Pinpoint the cell where the given text exists, returning its (x, y) midpoint coordinate. 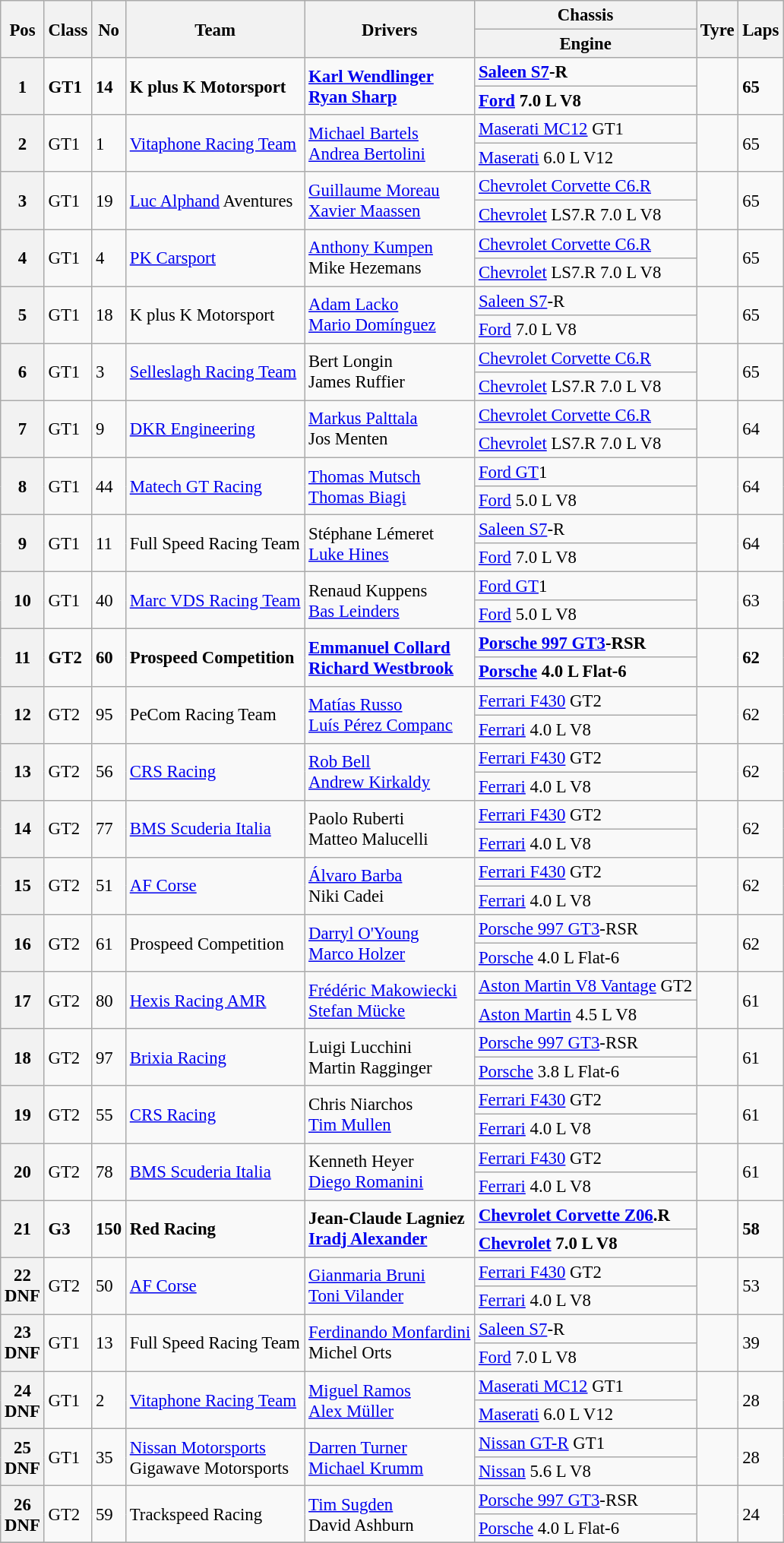
55 (109, 1115)
Gianmaria Bruni Toni Vilander (390, 1285)
23DNF (23, 1343)
PK Carsport (214, 258)
Nissan Motorsports Gigawave Motorsports (214, 1457)
Chevrolet Corvette Z06.R (586, 1215)
35 (109, 1457)
Engine (586, 44)
53 (761, 1285)
Rob Bell Andrew Kirkaldy (390, 772)
Frédéric Makowiecki Stefan Mücke (390, 1000)
Tim Sugden David Ashburn (390, 1515)
Chevrolet 7.0 L V8 (586, 1243)
78 (109, 1171)
Trackspeed Racing (214, 1515)
Jean-Claude Lagniez Iradj Alexander (390, 1229)
Matías Russo Luís Pérez Companc (390, 714)
Brixia Racing (214, 1058)
Luc Alphand Aventures (214, 201)
PeCom Racing Team (214, 714)
Class (68, 29)
Nissan GT-R GT1 (586, 1443)
25DNF (23, 1457)
50 (109, 1285)
Bert Longin James Ruffier (390, 372)
No (109, 29)
Red Racing (214, 1229)
16 (23, 944)
Drivers (390, 29)
Chris Niarchos Tim Mullen (390, 1115)
26DNF (23, 1515)
Hexis Racing AMR (214, 1000)
20 (23, 1171)
5 (23, 315)
Matech GT Racing (214, 486)
Renaud Kuppens Bas Leinders (390, 600)
Thomas Mutsch Thomas Biagi (390, 486)
Porsche 3.8 L Flat-6 (586, 1072)
56 (109, 772)
G3 (68, 1229)
Selleslagh Racing Team (214, 372)
Darren Turner Michael Krumm (390, 1457)
Darryl O'Young Marco Holzer (390, 944)
7 (23, 428)
Luigi Lucchini Martin Ragginger (390, 1058)
Miguel Ramos Alex Müller (390, 1399)
Stéphane Lémeret Luke Hines (390, 544)
97 (109, 1058)
24DNF (23, 1399)
Tyre (717, 29)
Pos (23, 29)
Ferdinando Monfardini Michel Orts (390, 1343)
Guillaume Moreau Xavier Maassen (390, 201)
17 (23, 1000)
Aston Martin V8 Vantage GT2 (586, 986)
59 (109, 1515)
Marc VDS Racing Team (214, 600)
Markus Palttala Jos Menten (390, 428)
Team (214, 29)
51 (109, 886)
Emmanuel Collard Richard Westbrook (390, 658)
Kenneth Heyer Diego Romanini (390, 1171)
39 (761, 1343)
60 (109, 658)
Paolo Ruberti Matteo Malucelli (390, 830)
Adam Lacko Mario Domínguez (390, 315)
10 (23, 600)
Anthony Kumpen Mike Hezemans (390, 258)
95 (109, 714)
Nissan 5.6 L V8 (586, 1472)
24 (761, 1515)
150 (109, 1229)
80 (109, 1000)
21 (23, 1229)
77 (109, 830)
22DNF (23, 1285)
Aston Martin 4.5 L V8 (586, 1015)
8 (23, 486)
6 (23, 372)
40 (109, 600)
Karl Wendlinger Ryan Sharp (390, 87)
Michael Bartels Andrea Bertolini (390, 143)
Chassis (586, 15)
58 (761, 1229)
Laps (761, 29)
44 (109, 486)
Álvaro Barba Niki Cadei (390, 886)
63 (761, 600)
DKR Engineering (214, 428)
12 (23, 714)
15 (23, 886)
